Determine the (x, y) coordinate at the center of the cell enclosing the given text.  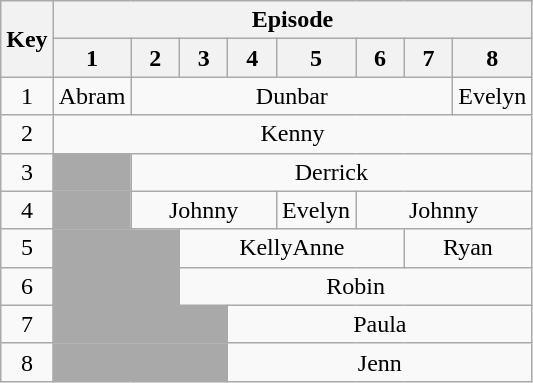
Episode (292, 20)
Paula (380, 324)
Derrick (332, 172)
Kenny (292, 134)
KellyAnne (292, 248)
Robin (355, 286)
Dunbar (292, 96)
Ryan (468, 248)
Jenn (380, 362)
Abram (92, 96)
Key (27, 39)
